Scan for the cell matching the given text and deliver its (x, y) coordinate at center. 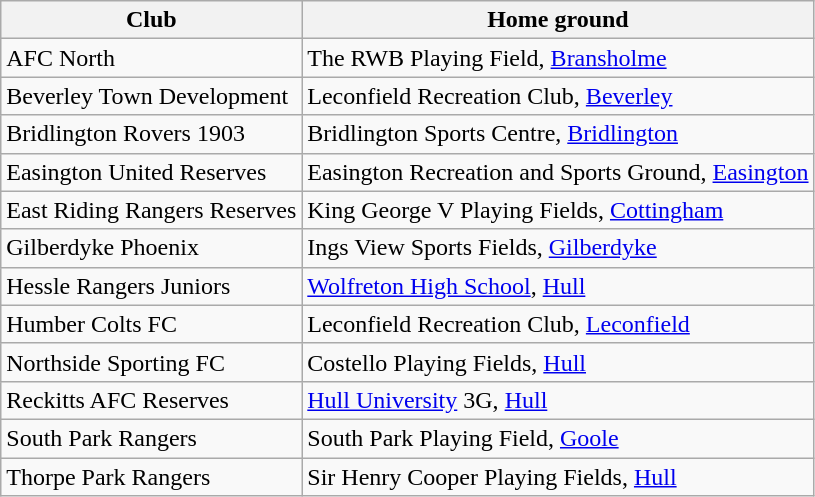
Costello Playing Fields, Hull (558, 362)
Ings View Sports Fields, Gilberdyke (558, 248)
Leconfield Recreation Club, Beverley (558, 96)
Humber Colts FC (152, 324)
Bridlington Rovers 1903 (152, 134)
Sir Henry Cooper Playing Fields, Hull (558, 477)
Bridlington Sports Centre, Bridlington (558, 134)
Leconfield Recreation Club, Leconfield (558, 324)
Hessle Rangers Juniors (152, 286)
Thorpe Park Rangers (152, 477)
Easington United Reserves (152, 172)
The RWB Playing Field, Bransholme (558, 58)
King George V Playing Fields, Cottingham (558, 210)
Hull University 3G, Hull (558, 400)
AFC North (152, 58)
Gilberdyke Phoenix (152, 248)
Easington Recreation and Sports Ground, Easington (558, 172)
Home ground (558, 20)
Wolfreton High School, Hull (558, 286)
Reckitts AFC Reserves (152, 400)
Beverley Town Development (152, 96)
South Park Rangers (152, 438)
East Riding Rangers Reserves (152, 210)
Club (152, 20)
Northside Sporting FC (152, 362)
South Park Playing Field, Goole (558, 438)
